For the text-containing cell, return its midpoint in [x, y] coordinate format. 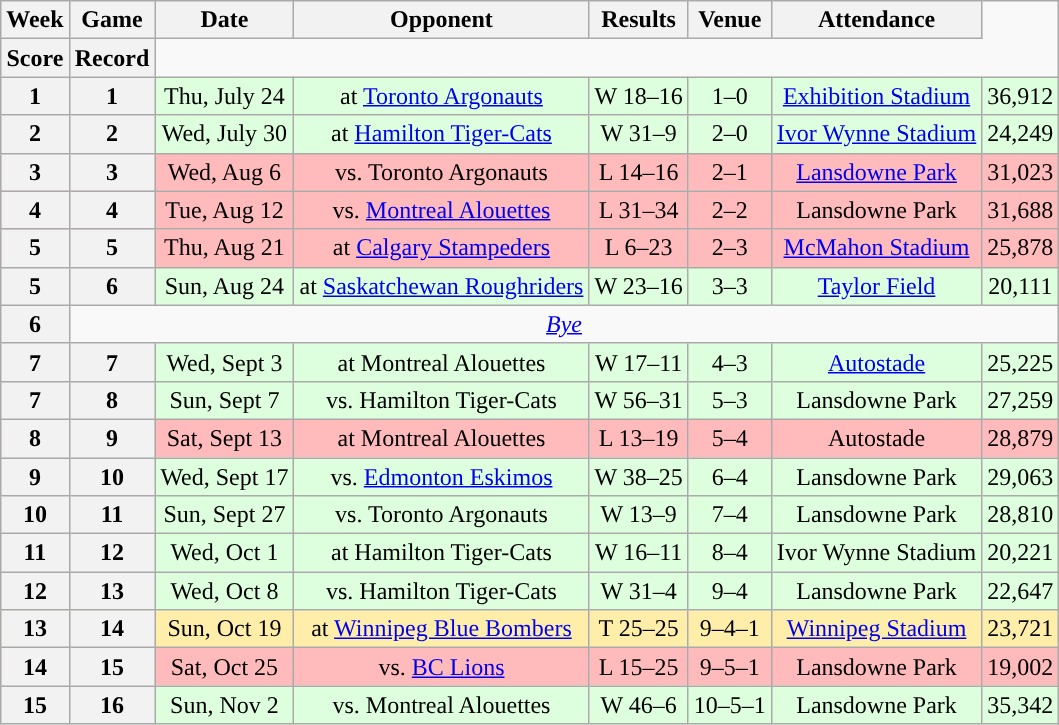
Wed, Oct 8 [224, 591]
Wed, July 30 [224, 134]
4–3 [730, 362]
Record [112, 58]
Results [638, 20]
5–3 [730, 400]
Wed, Aug 6 [224, 172]
L 13–19 [638, 438]
Score [35, 58]
Exhibition Stadium [876, 96]
35,342 [1020, 705]
Opponent [442, 20]
Game [112, 20]
29,063 [1020, 477]
W 23–16 [638, 286]
Thu, July 24 [224, 96]
10–5–1 [730, 705]
Wed, Sept 17 [224, 477]
W 31–4 [638, 591]
2–2 [730, 210]
20,111 [1020, 286]
20,221 [1020, 553]
W 18–16 [638, 96]
L 15–25 [638, 667]
vs. Edmonton Eskimos [442, 477]
Tue, Aug 12 [224, 210]
Thu, Aug 21 [224, 248]
25,878 [1020, 248]
Sun, Sept 7 [224, 400]
at Toronto Argonauts [442, 96]
23,721 [1020, 629]
16 [112, 705]
9–4–1 [730, 629]
5–4 [730, 438]
Taylor Field [876, 286]
9–4 [730, 591]
Attendance [876, 20]
Sat, Oct 25 [224, 667]
31,688 [1020, 210]
Venue [730, 20]
W 31–9 [638, 134]
W 17–11 [638, 362]
27,259 [1020, 400]
W 38–25 [638, 477]
31,023 [1020, 172]
vs. BC Lions [442, 667]
Date [224, 20]
McMahon Stadium [876, 248]
Wed, Oct 1 [224, 553]
8–4 [730, 553]
Sun, Aug 24 [224, 286]
W 16–11 [638, 553]
Bye [564, 324]
6–4 [730, 477]
22,647 [1020, 591]
2–1 [730, 172]
7–4 [730, 515]
W 56–31 [638, 400]
W 46–6 [638, 705]
at Calgary Stampeders [442, 248]
at Saskatchewan Roughriders [442, 286]
Winnipeg Stadium [876, 629]
28,879 [1020, 438]
Sun, Nov 2 [224, 705]
Sun, Sept 27 [224, 515]
Week [35, 20]
3–3 [730, 286]
L 6–23 [638, 248]
W 13–9 [638, 515]
19,002 [1020, 667]
2–3 [730, 248]
at Winnipeg Blue Bombers [442, 629]
36,912 [1020, 96]
25,225 [1020, 362]
2–0 [730, 134]
Wed, Sept 3 [224, 362]
24,249 [1020, 134]
Sun, Oct 19 [224, 629]
T 25–25 [638, 629]
1–0 [730, 96]
28,810 [1020, 515]
9–5–1 [730, 667]
L 14–16 [638, 172]
L 31–34 [638, 210]
Sat, Sept 13 [224, 438]
